Output the [x, y] coordinate of the center of the cell containing the given text.  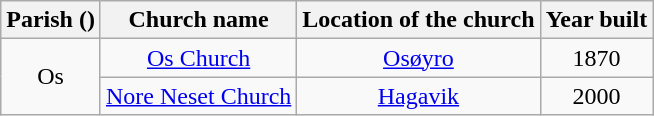
2000 [596, 96]
Nore Neset Church [198, 96]
Location of the church [418, 20]
Os Church [198, 58]
Osøyro [418, 58]
Church name [198, 20]
Os [51, 77]
1870 [596, 58]
Year built [596, 20]
Parish () [51, 20]
Hagavik [418, 96]
